Extract the (X, Y) coordinate from the center of the cell holding the provided text.  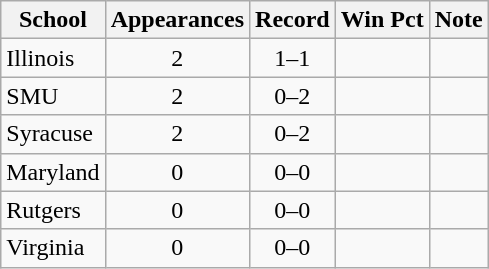
Record (293, 20)
1–1 (293, 58)
Appearances (177, 20)
SMU (53, 96)
Illinois (53, 58)
Note (458, 20)
Rutgers (53, 210)
Maryland (53, 172)
Syracuse (53, 134)
Virginia (53, 248)
Win Pct (382, 20)
School (53, 20)
